Provide the (X, Y) coordinate of the cell's center where the given text is located.  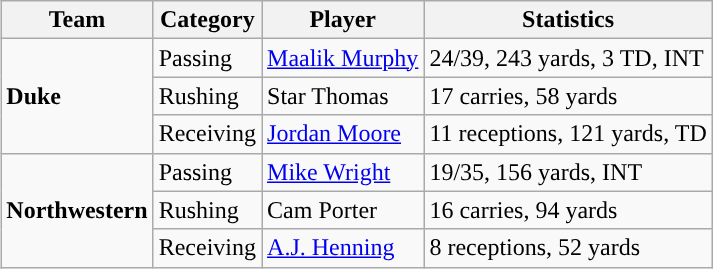
19/35, 156 yards, INT (568, 172)
Star Thomas (343, 96)
24/39, 243 yards, 3 TD, INT (568, 58)
A.J. Henning (343, 248)
11 receptions, 121 yards, TD (568, 134)
Maalik Murphy (343, 58)
Mike Wright (343, 172)
Statistics (568, 20)
Cam Porter (343, 210)
Jordan Moore (343, 134)
Duke (77, 96)
Category (207, 20)
8 receptions, 52 yards (568, 248)
Team (77, 20)
Player (343, 20)
16 carries, 94 yards (568, 210)
17 carries, 58 yards (568, 96)
Northwestern (77, 210)
